Return [x, y] of the center of cell containing provided text 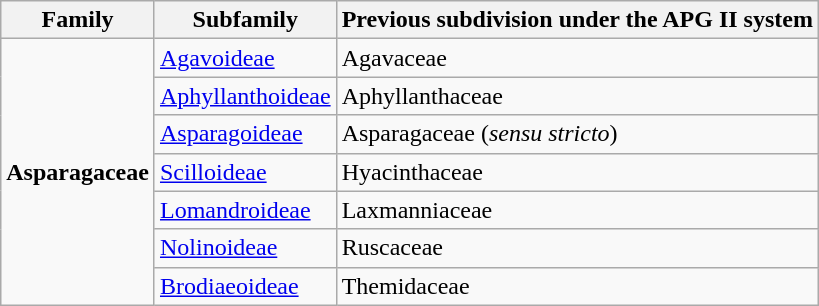
Asparagoideae [245, 134]
Brodiaeoideae [245, 286]
Agavoideae [245, 58]
Asparagaceae (sensu stricto) [577, 134]
Scilloideae [245, 172]
Previous subdivision under the APG II system [577, 20]
Laxmanniaceae [577, 210]
Aphyllanthaceae [577, 96]
Agavaceae [577, 58]
Family [78, 20]
Aphyllanthoideae [245, 96]
Hyacinthaceae [577, 172]
Ruscaceae [577, 248]
Themidaceae [577, 286]
Subfamily [245, 20]
Lomandroideae [245, 210]
Asparagaceae [78, 172]
Nolinoideae [245, 248]
